Output the [X, Y] coordinate of the center of the cell containing the given text.  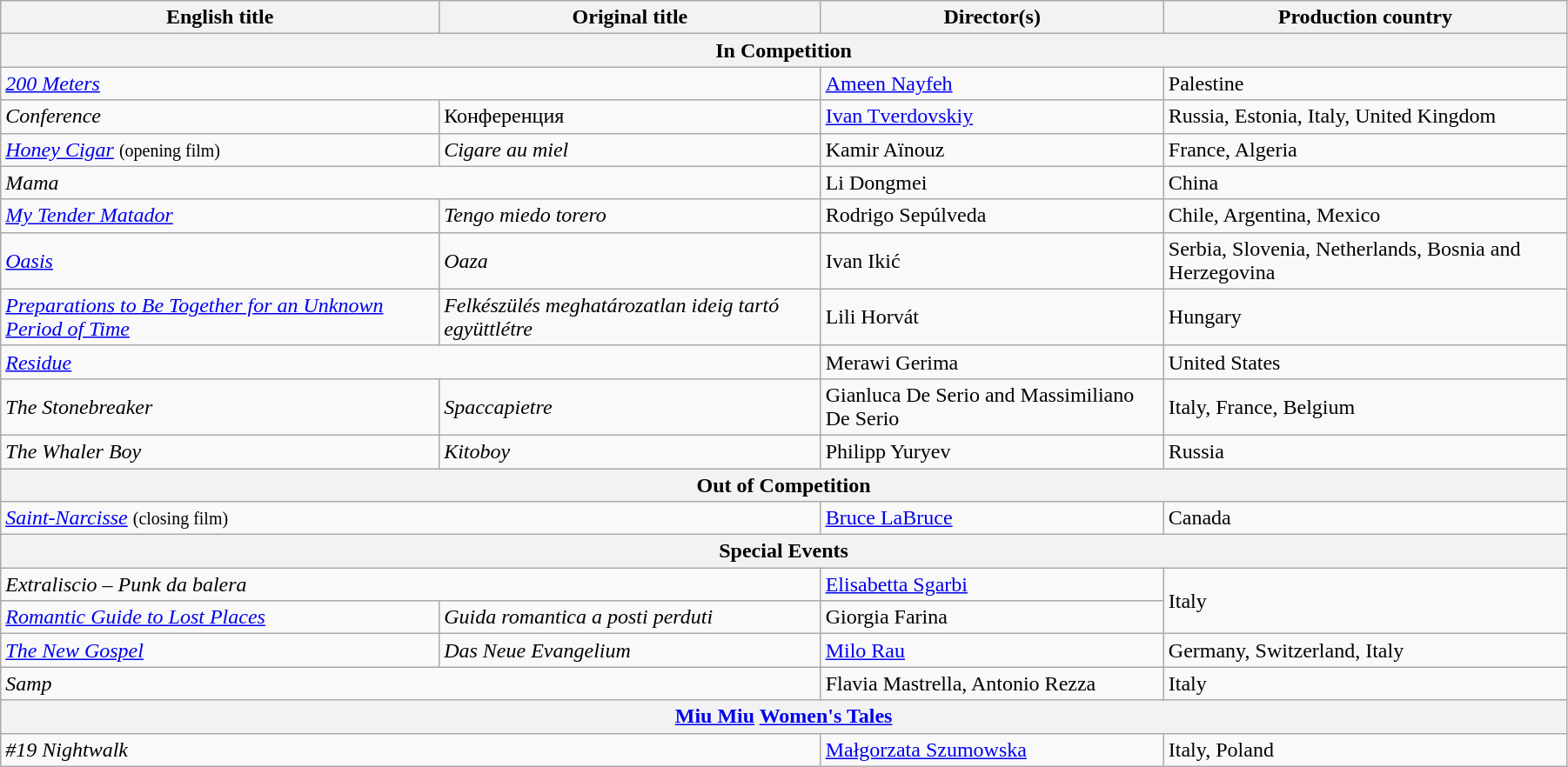
United States [1364, 362]
Canada [1364, 518]
Rodrigo Sepúlveda [992, 216]
Honey Cigar (opening film) [220, 150]
Конференция [630, 117]
Russia, Estonia, Italy, United Kingdom [1364, 117]
#19 Nightwalk [411, 750]
Cigare au miel [630, 150]
Residue [411, 362]
Mama [411, 183]
Hungary [1364, 317]
In Competition [784, 50]
Special Events [784, 551]
Conference [220, 117]
Russia [1364, 451]
Spaccapietre [630, 407]
Ivan Ikić [992, 261]
Flavia Mastrella, Antonio Rezza [992, 684]
Samp [411, 684]
Extraliscio – Punk da balera [411, 584]
Palestine [1364, 83]
Production country [1364, 17]
Bruce LaBruce [992, 518]
The New Gospel [220, 650]
Original title [630, 17]
The Whaler Boy [220, 451]
Chile, Argentina, Mexico [1364, 216]
Oasis [220, 261]
English title [220, 17]
China [1364, 183]
Milo Rau [992, 650]
Ameen Nayfeh [992, 83]
Director(s) [992, 17]
Giorgia Farina [992, 617]
Felkészülés meghatározatlan ideig tartó együttlétre [630, 317]
France, Algeria [1364, 150]
Oaza [630, 261]
Tengo miedo torero [630, 216]
Saint-Narcisse (closing film) [411, 518]
Kitoboy [630, 451]
Das Neue Evangelium [630, 650]
Italy, Poland [1364, 750]
Philipp Yuryev [992, 451]
The Stonebreaker [220, 407]
Out of Competition [784, 484]
Preparations to Be Together for an Unknown Period of Time [220, 317]
My Tender Matador [220, 216]
Germany, Switzerland, Italy [1364, 650]
Ivan Tverdovskiy [992, 117]
Małgorzata Szumowska [992, 750]
Li Dongmei [992, 183]
Elisabetta Sgarbi [992, 584]
Guida romantica a posti perduti [630, 617]
Kamir Aïnouz [992, 150]
Lili Horvát [992, 317]
Miu Miu Women's Tales [784, 717]
Romantic Guide to Lost Places [220, 617]
Merawi Gerima [992, 362]
Gianluca De Serio and Massimiliano De Serio [992, 407]
Serbia, Slovenia, Netherlands, Bosnia and Herzegovina [1364, 261]
Italy, France, Belgium [1364, 407]
200 Meters [411, 83]
